Capture the cell that displays the provided text and extract its [X, Y] central coordinate. 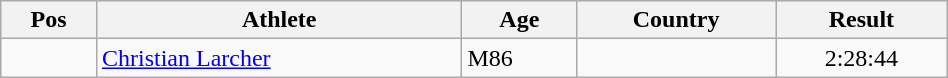
Result [862, 20]
Athlete [278, 20]
Pos [49, 20]
Country [676, 20]
M86 [520, 58]
Age [520, 20]
2:28:44 [862, 58]
Christian Larcher [278, 58]
